Return the (x, y) coordinate for the center point of the cell that contains the specified text.  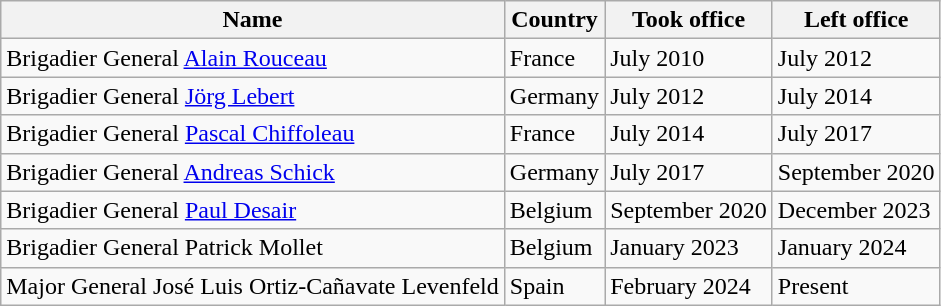
February 2024 (689, 286)
January 2023 (689, 248)
Brigadier General Paul Desair (253, 210)
Took office (689, 20)
July 2010 (689, 58)
Brigadier General Andreas Schick (253, 172)
December 2023 (856, 210)
Brigadier General Jörg Lebert (253, 96)
Left office (856, 20)
Country (554, 20)
January 2024 (856, 248)
Brigadier General Alain Rouceau (253, 58)
Brigadier General Pascal Chiffoleau (253, 134)
Major General José Luis Ortiz-Cañavate Levenfeld (253, 286)
Present (856, 286)
Spain (554, 286)
Name (253, 20)
Brigadier General Patrick Mollet (253, 248)
